Extract the (x, y) coordinate from the center of the cell holding the provided text.  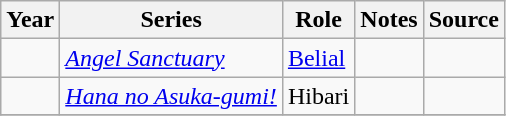
Source (464, 20)
Hibari (318, 96)
Angel Sanctuary (172, 58)
Series (172, 20)
Role (318, 20)
Belial (318, 58)
Year (30, 20)
Notes (389, 20)
Hana no Asuka-gumi! (172, 96)
